Return [x, y] of the center of cell containing provided text 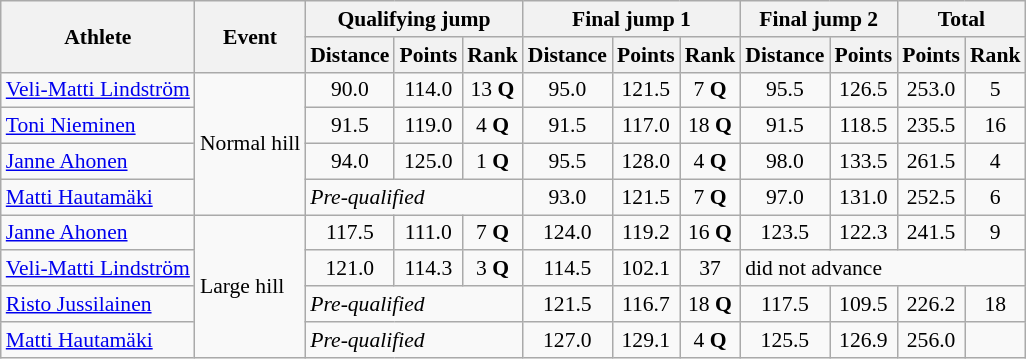
18 [996, 304]
37 [710, 269]
16 [996, 126]
127.0 [568, 340]
126.9 [864, 340]
122.3 [864, 233]
93.0 [568, 197]
256.0 [931, 340]
119.0 [428, 126]
253.0 [931, 90]
121.0 [350, 269]
1 Q [492, 162]
129.1 [646, 340]
Toni Nieminen [98, 126]
123.5 [784, 233]
241.5 [931, 233]
did not advance [882, 269]
Qualifying jump [414, 19]
Athlete [98, 36]
98.0 [784, 162]
3 Q [492, 269]
9 [996, 233]
Total [961, 19]
Final jump 2 [818, 19]
5 [996, 90]
131.0 [864, 197]
111.0 [428, 233]
235.5 [931, 126]
252.5 [931, 197]
Event [250, 36]
114.0 [428, 90]
94.0 [350, 162]
117.0 [646, 126]
109.5 [864, 304]
114.5 [568, 269]
Risto Jussilainen [98, 304]
128.0 [646, 162]
Normal hill [250, 143]
6 [996, 197]
126.5 [864, 90]
226.2 [931, 304]
114.3 [428, 269]
Large hill [250, 286]
119.2 [646, 233]
95.0 [568, 90]
118.5 [864, 126]
102.1 [646, 269]
90.0 [350, 90]
116.7 [646, 304]
4 [996, 162]
261.5 [931, 162]
13 Q [492, 90]
97.0 [784, 197]
124.0 [568, 233]
16 Q [710, 233]
125.0 [428, 162]
Final jump 1 [632, 19]
125.5 [784, 340]
133.5 [864, 162]
